Provide the (X, Y) coordinate of the cell's center where the given text is located.  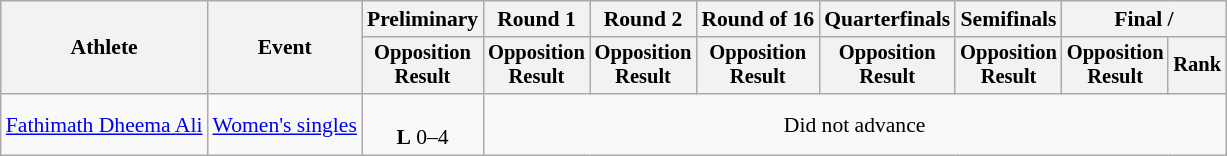
Event (285, 48)
Round 2 (644, 19)
Round 1 (536, 19)
Semifinals (1008, 19)
Fathimath Dheema Ali (104, 124)
L 0–4 (422, 124)
Final / (1144, 19)
Did not advance (854, 124)
Women's singles (285, 124)
Preliminary (422, 19)
Rank (1197, 66)
Quarterfinals (887, 19)
Round of 16 (758, 19)
Athlete (104, 48)
